From the cell containing the given text, extract its center point as [X, Y] coordinate. 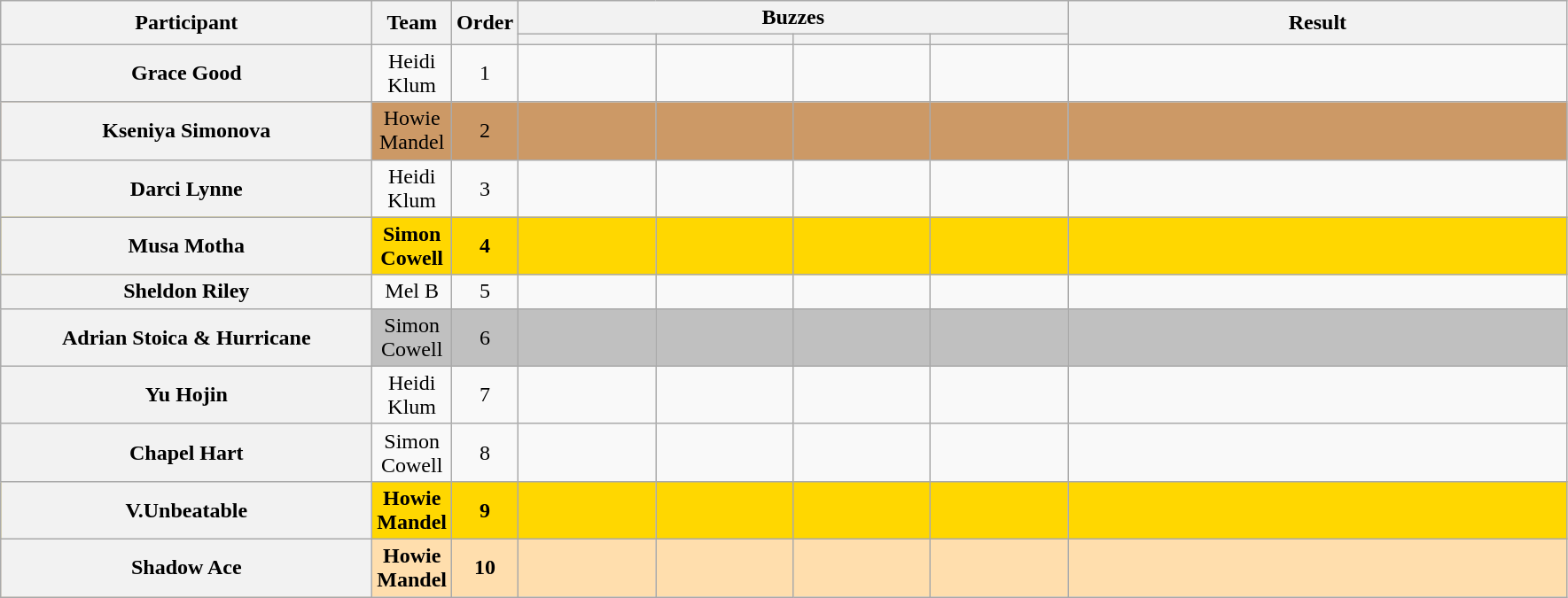
Mel B [412, 291]
Team [412, 23]
Order [486, 23]
Shadow Ace [186, 567]
Adrian Stoica & Hurricane [186, 337]
Sheldon Riley [186, 291]
Chapel Hart [186, 452]
Darci Lynne [186, 188]
Grace Good [186, 73]
Musa Motha [186, 246]
Participant [186, 23]
Buzzes [793, 18]
10 [486, 567]
5 [486, 291]
8 [486, 452]
3 [486, 188]
1 [486, 73]
9 [486, 510]
6 [486, 337]
7 [486, 395]
Kseniya Simonova [186, 131]
V.Unbeatable [186, 510]
Result [1317, 23]
4 [486, 246]
2 [486, 131]
Yu Hojin [186, 395]
